Search for the cell housing the specified text and yield its [x, y] center coordinate. 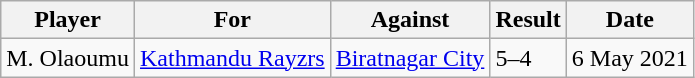
Kathmandu Rayzrs [232, 58]
Biratnagar City [410, 58]
Against [410, 20]
Date [630, 20]
Result [528, 20]
6 May 2021 [630, 58]
M. Olaoumu [68, 58]
5–4 [528, 58]
Player [68, 20]
For [232, 20]
